Pinpoint the cell where the given text exists, returning its [X, Y] midpoint coordinate. 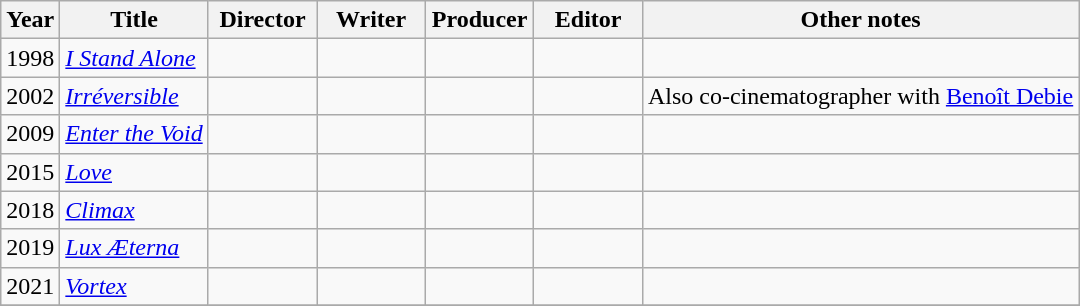
Other notes [860, 20]
2009 [30, 134]
Enter the Void [134, 134]
Vortex [134, 286]
Producer [480, 20]
1998 [30, 58]
Writer [372, 20]
I Stand Alone [134, 58]
Love [134, 172]
Lux Æterna [134, 248]
Irréversible [134, 96]
Editor [588, 20]
2021 [30, 286]
Climax [134, 210]
2018 [30, 210]
Year [30, 20]
2015 [30, 172]
Also co-cinematographer with Benoît Debie [860, 96]
2019 [30, 248]
Title [134, 20]
Director [262, 20]
2002 [30, 96]
